Find where the given text appears and provide that cell's center as [x, y] coordinate. 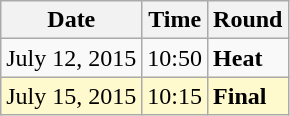
Date [72, 20]
Heat [248, 58]
July 15, 2015 [72, 96]
July 12, 2015 [72, 58]
Round [248, 20]
Time [175, 20]
Final [248, 96]
10:15 [175, 96]
10:50 [175, 58]
